Scan for the cell matching the given text and deliver its (x, y) coordinate at center. 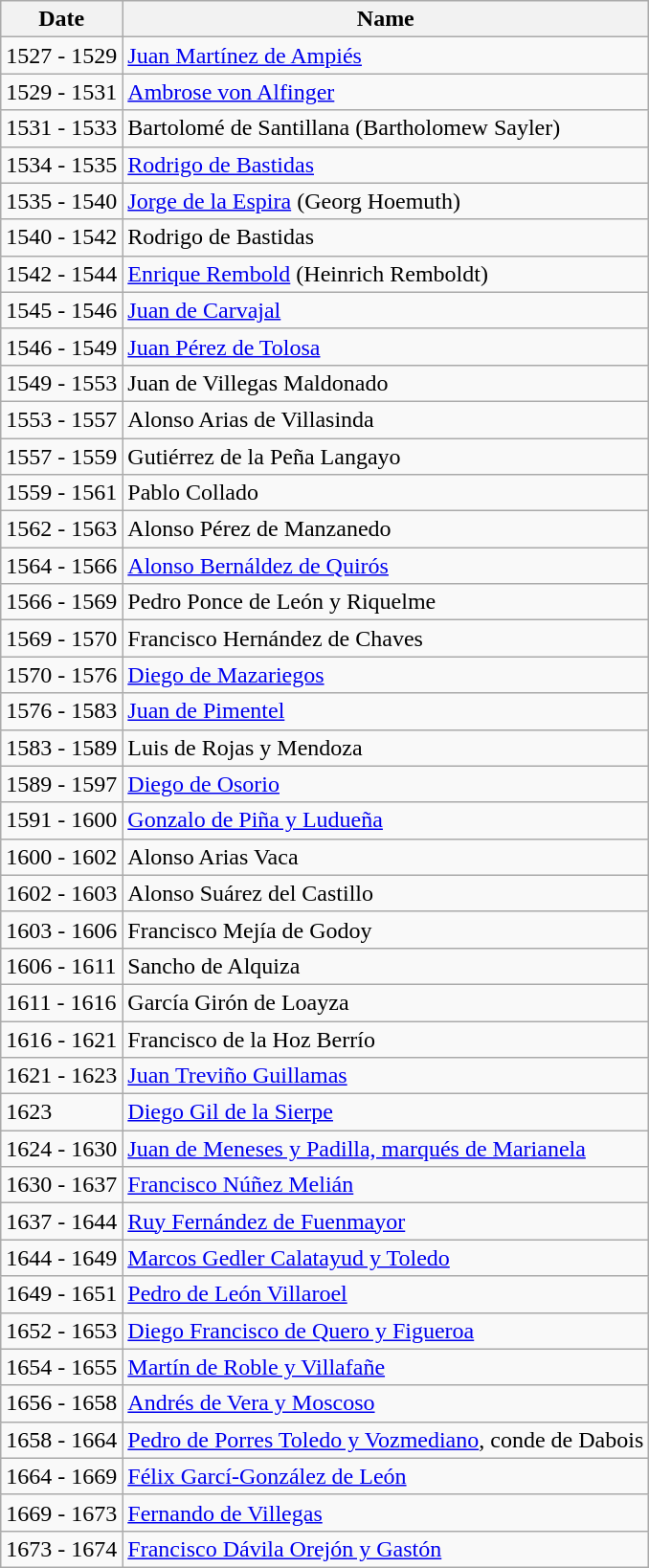
Pablo Collado (386, 493)
Juan de Carvajal (386, 310)
Pedro Ponce de León y Riquelme (386, 602)
Juan de Villegas Maldonado (386, 383)
1583 - 1589 (61, 748)
1673 - 1674 (61, 1549)
1546 - 1549 (61, 347)
Luis de Rojas y Mendoza (386, 748)
1542 - 1544 (61, 274)
Marcos Gedler Calatayud y Toledo (386, 1258)
1529 - 1531 (61, 92)
Andrés de Vera y Moscoso (386, 1403)
1557 - 1559 (61, 457)
1534 - 1535 (61, 165)
1562 - 1563 (61, 529)
Alonso Pérez de Manzanedo (386, 529)
Félix Garcí-González de León (386, 1476)
1664 - 1669 (61, 1476)
1623 (61, 1112)
1602 - 1603 (61, 893)
1566 - 1569 (61, 602)
Pedro de León Villaroel (386, 1294)
1535 - 1540 (61, 201)
1630 - 1637 (61, 1185)
1531 - 1533 (61, 128)
Date (61, 19)
Alonso Bernáldez de Quirós (386, 566)
1624 - 1630 (61, 1149)
Francisco Dávila Orejón y Gastón (386, 1549)
1545 - 1546 (61, 310)
1658 - 1664 (61, 1440)
García Girón de Loayza (386, 1002)
1553 - 1557 (61, 419)
1527 - 1529 (61, 56)
1652 - 1653 (61, 1331)
1569 - 1570 (61, 638)
1564 - 1566 (61, 566)
Francisco de la Hoz Berrío (386, 1039)
Gonzalo de Piña y Ludueña (386, 820)
Fernando de Villegas (386, 1512)
1576 - 1583 (61, 711)
1549 - 1553 (61, 383)
1649 - 1651 (61, 1294)
Diego de Mazariegos (386, 675)
Alonso Suárez del Castillo (386, 893)
1669 - 1673 (61, 1512)
1606 - 1611 (61, 966)
Martín de Roble y Villafañe (386, 1367)
Juan Pérez de Tolosa (386, 347)
1570 - 1576 (61, 675)
1603 - 1606 (61, 930)
Bartolomé de Santillana (Bartholomew Sayler) (386, 128)
Name (386, 19)
1591 - 1600 (61, 820)
Ruy Fernández de Fuenmayor (386, 1221)
1654 - 1655 (61, 1367)
1611 - 1616 (61, 1002)
Juan Treviño Guillamas (386, 1076)
1656 - 1658 (61, 1403)
1637 - 1644 (61, 1221)
Francisco Núñez Melián (386, 1185)
Ambrose von Alfinger (386, 92)
1589 - 1597 (61, 784)
Alonso Arias de Villasinda (386, 419)
Pedro de Porres Toledo y Vozmediano, conde de Dabois (386, 1440)
Francisco Hernández de Chaves (386, 638)
Juan de Meneses y Padilla, marqués de Marianela (386, 1149)
Sancho de Alquiza (386, 966)
Juan Martínez de Ampiés (386, 56)
Juan de Pimentel (386, 711)
Diego Francisco de Quero y Figueroa (386, 1331)
1644 - 1649 (61, 1258)
Alonso Arias Vaca (386, 857)
Enrique Rembold (Heinrich Remboldt) (386, 274)
1540 - 1542 (61, 237)
Diego de Osorio (386, 784)
Francisco Mejía de Godoy (386, 930)
Gutiérrez de la Peña Langayo (386, 457)
Jorge de la Espira (Georg Hoemuth) (386, 201)
1600 - 1602 (61, 857)
1559 - 1561 (61, 493)
1621 - 1623 (61, 1076)
1616 - 1621 (61, 1039)
Diego Gil de la Sierpe (386, 1112)
